Provide the [X, Y] coordinate of the cell's center where the given text is located.  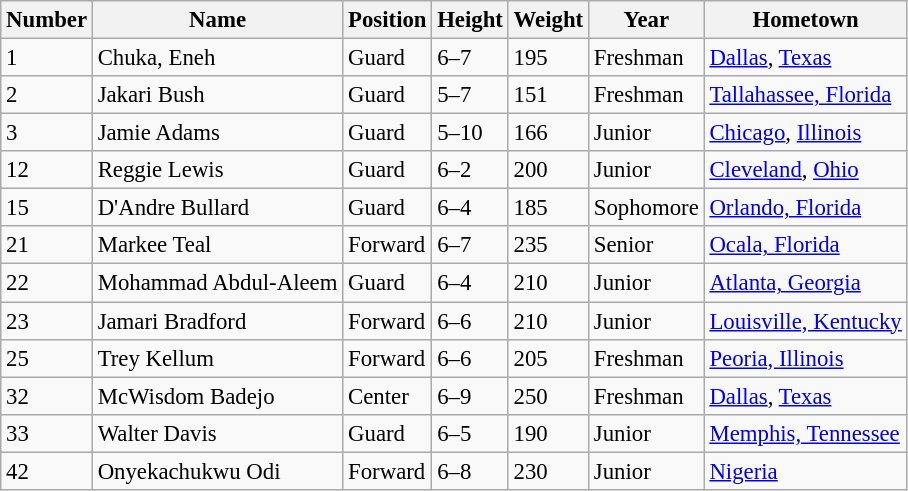
21 [47, 245]
166 [548, 133]
205 [548, 358]
25 [47, 358]
Tallahassee, Florida [806, 95]
Senior [646, 245]
185 [548, 208]
Walter Davis [217, 433]
Peoria, Illinois [806, 358]
6–8 [470, 471]
195 [548, 58]
D'Andre Bullard [217, 208]
Trey Kellum [217, 358]
32 [47, 396]
6–5 [470, 433]
Jamie Adams [217, 133]
2 [47, 95]
250 [548, 396]
200 [548, 170]
Orlando, Florida [806, 208]
1 [47, 58]
Height [470, 20]
230 [548, 471]
Cleveland, Ohio [806, 170]
Hometown [806, 20]
3 [47, 133]
151 [548, 95]
Louisville, Kentucky [806, 321]
Jakari Bush [217, 95]
Mohammad Abdul-Aleem [217, 283]
Number [47, 20]
190 [548, 433]
Name [217, 20]
6–2 [470, 170]
Position [388, 20]
5–10 [470, 133]
23 [47, 321]
42 [47, 471]
Onyekachukwu Odi [217, 471]
Weight [548, 20]
Ocala, Florida [806, 245]
12 [47, 170]
Sophomore [646, 208]
Chicago, Illinois [806, 133]
McWisdom Badejo [217, 396]
Markee Teal [217, 245]
6–9 [470, 396]
Memphis, Tennessee [806, 433]
Nigeria [806, 471]
22 [47, 283]
235 [548, 245]
Chuka, Eneh [217, 58]
33 [47, 433]
Reggie Lewis [217, 170]
Year [646, 20]
Jamari Bradford [217, 321]
15 [47, 208]
Atlanta, Georgia [806, 283]
5–7 [470, 95]
Center [388, 396]
